Scan for the cell matching the given text and deliver its (X, Y) coordinate at center. 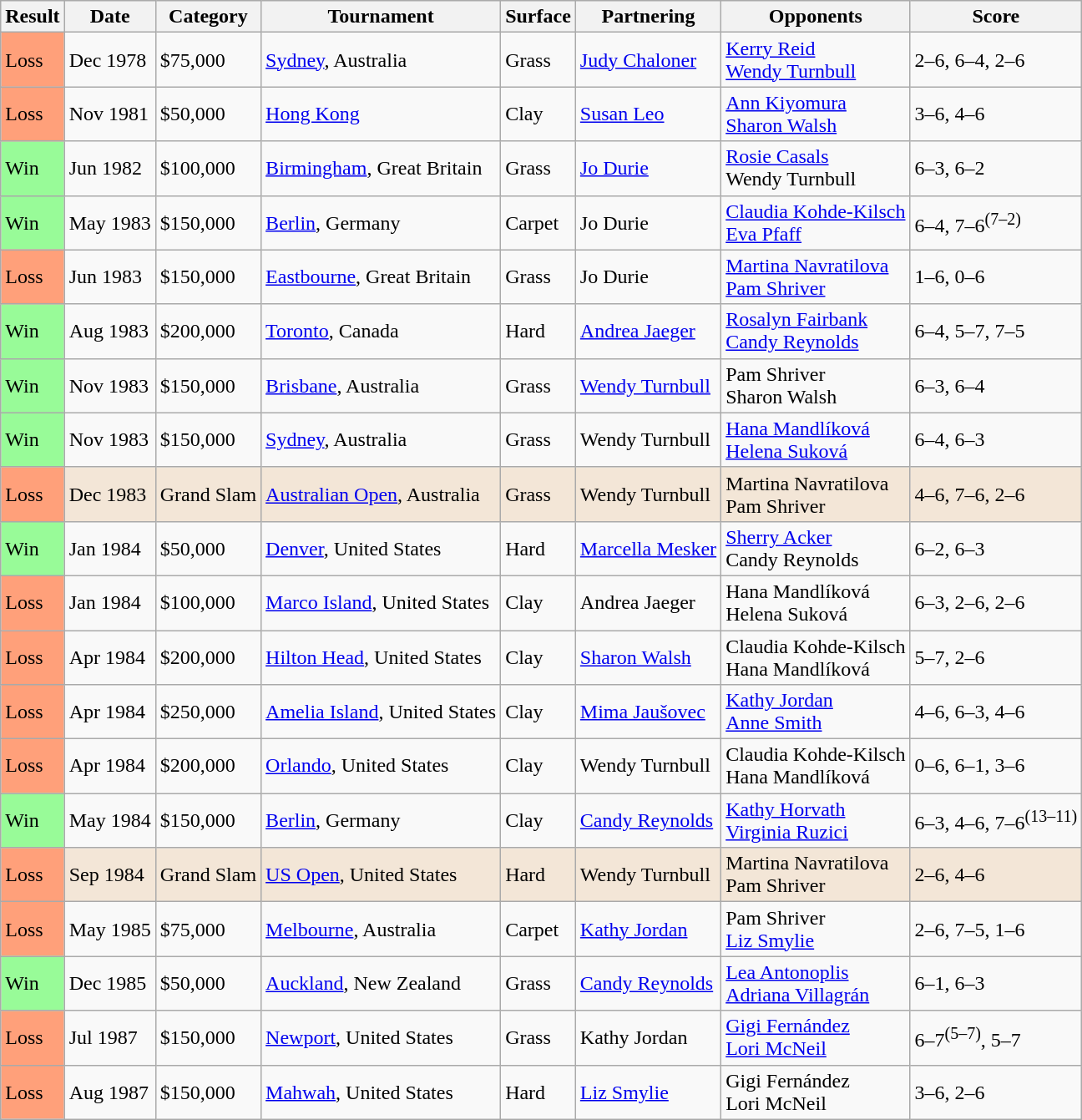
Marcella Mesker (648, 548)
Jul 1987 (110, 1037)
Hong Kong (381, 114)
Kathy Jordan Anne Smith (816, 712)
Mima Jaušovec (648, 712)
3–6, 4–6 (996, 114)
Brisbane, Australia (381, 386)
Amelia Island, United States (381, 712)
6–2, 6–3 (996, 548)
Rosie Casals Wendy Turnbull (816, 169)
2–6, 4–6 (996, 875)
Toronto, Canada (381, 331)
Dec 1983 (110, 494)
Newport, United States (381, 1037)
1–6, 0–6 (996, 277)
4–6, 6–3, 4–6 (996, 712)
6–4, 6–3 (996, 439)
Marco Island, United States (381, 603)
Auckland, New Zealand (381, 984)
Dec 1978 (110, 60)
Melbourne, Australia (381, 929)
Opponents (816, 17)
Sharon Walsh (648, 656)
Kerry Reid Wendy Turnbull (816, 60)
Aug 1987 (110, 1092)
Sep 1984 (110, 875)
6–4, 5–7, 7–5 (996, 331)
Judy Chaloner (648, 60)
6–7(5–7), 5–7 (996, 1037)
Partnering (648, 17)
Jun 1982 (110, 169)
US Open, United States (381, 875)
Pam Shriver Sharon Walsh (816, 386)
6–3, 6–2 (996, 169)
Claudia Kohde-Kilsch Eva Pfaff (816, 222)
6–3, 6–4 (996, 386)
May 1983 (110, 222)
5–7, 2–6 (996, 656)
6–4, 7–6(7–2) (996, 222)
May 1985 (110, 929)
Aug 1983 (110, 331)
2–6, 7–5, 1–6 (996, 929)
Liz Smylie (648, 1092)
6–3, 4–6, 7–6(13–11) (996, 820)
Pam Shriver Liz Smylie (816, 929)
6–1, 6–3 (996, 984)
Date (110, 17)
Score (996, 17)
Nov 1981 (110, 114)
Hilton Head, United States (381, 656)
4–6, 7–6, 2–6 (996, 494)
May 1984 (110, 820)
6–3, 2–6, 2–6 (996, 603)
Denver, United States (381, 548)
Lea Antonoplis Adriana Villagrán (816, 984)
Ann Kiyomura Sharon Walsh (816, 114)
$250,000 (208, 712)
Category (208, 17)
Eastbourne, Great Britain (381, 277)
Rosalyn Fairbank Candy Reynolds (816, 331)
Tournament (381, 17)
Dec 1985 (110, 984)
Mahwah, United States (381, 1092)
Sherry Acker Candy Reynolds (816, 548)
Orlando, United States (381, 767)
Result (33, 17)
Kathy Horvath Virginia Ruzici (816, 820)
Jun 1983 (110, 277)
Birmingham, Great Britain (381, 169)
Susan Leo (648, 114)
Surface (538, 17)
0–6, 6–1, 3–6 (996, 767)
Australian Open, Australia (381, 494)
2–6, 6–4, 2–6 (996, 60)
3–6, 2–6 (996, 1092)
